Identify which cell holds the provided text, then report its (x, y) central coordinate. 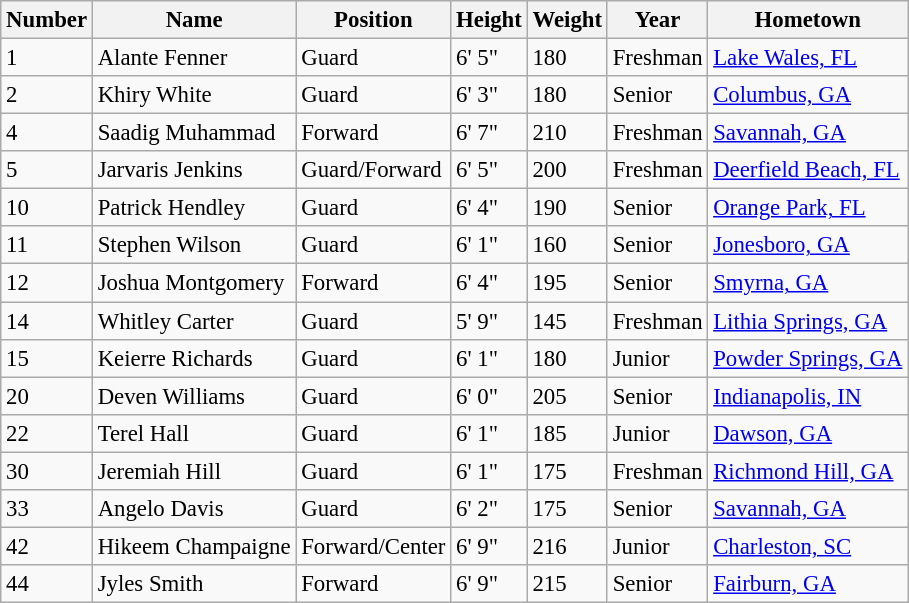
195 (567, 283)
Dawson, GA (808, 433)
6' 7" (489, 133)
Orange Park, FL (808, 208)
1 (47, 58)
Name (194, 20)
4 (47, 133)
20 (47, 396)
44 (47, 584)
12 (47, 283)
Columbus, GA (808, 95)
2 (47, 95)
205 (567, 396)
14 (47, 321)
Terel Hall (194, 433)
160 (567, 245)
216 (567, 546)
Richmond Hill, GA (808, 471)
Number (47, 20)
Weight (567, 20)
Lake Wales, FL (808, 58)
Joshua Montgomery (194, 283)
Lithia Springs, GA (808, 321)
Charleston, SC (808, 546)
Stephen Wilson (194, 245)
Height (489, 20)
Forward/Center (374, 546)
Position (374, 20)
11 (47, 245)
210 (567, 133)
Guard/Forward (374, 170)
Smyrna, GA (808, 283)
42 (47, 546)
22 (47, 433)
30 (47, 471)
33 (47, 509)
5' 9" (489, 321)
6' 3" (489, 95)
Khiry White (194, 95)
185 (567, 433)
Jyles Smith (194, 584)
190 (567, 208)
6' 2" (489, 509)
Alante Fenner (194, 58)
6' 0" (489, 396)
200 (567, 170)
Hikeem Champaigne (194, 546)
Year (657, 20)
Jeremiah Hill (194, 471)
Keierre Richards (194, 358)
Saadig Muhammad (194, 133)
Powder Springs, GA (808, 358)
15 (47, 358)
Deerfield Beach, FL (808, 170)
Hometown (808, 20)
215 (567, 584)
Jarvaris Jenkins (194, 170)
5 (47, 170)
Deven Williams (194, 396)
Patrick Hendley (194, 208)
Angelo Davis (194, 509)
Indianapolis, IN (808, 396)
Whitley Carter (194, 321)
Fairburn, GA (808, 584)
145 (567, 321)
Jonesboro, GA (808, 245)
10 (47, 208)
